Output the (X, Y) coordinate of the center of the cell containing the given text.  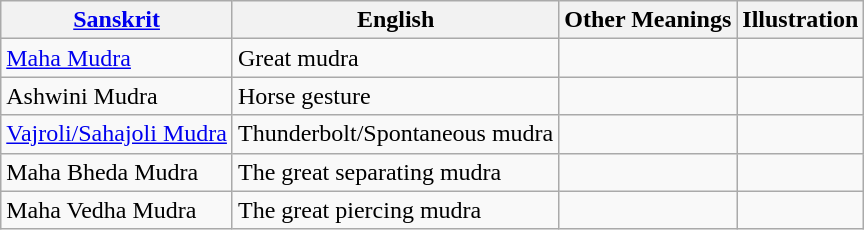
Horse gesture (395, 96)
The great piercing mudra (395, 210)
Vajroli/Sahajoli Mudra (117, 134)
Maha Vedha Mudra (117, 210)
Ashwini Mudra (117, 96)
Maha Mudra (117, 58)
English (395, 20)
Illustration (800, 20)
Maha Bheda Mudra (117, 172)
Other Meanings (648, 20)
Thunderbolt/Spontaneous mudra (395, 134)
Sanskrit (117, 20)
Great mudra (395, 58)
The great separating mudra (395, 172)
